Provide the (x, y) coordinate of the cell's center where the given text is located.  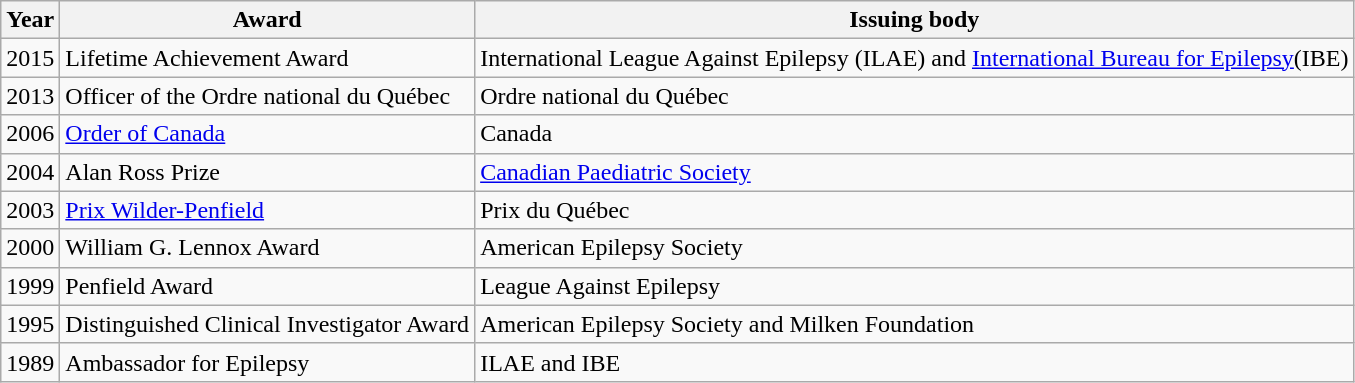
2013 (30, 96)
Ordre national du Québec (914, 96)
Award (268, 20)
2015 (30, 58)
Lifetime Achievement Award (268, 58)
Issuing body (914, 20)
1999 (30, 286)
1995 (30, 324)
William G. Lennox Award (268, 248)
2000 (30, 248)
American Epilepsy Society and Milken Foundation (914, 324)
American Epilepsy Society (914, 248)
1989 (30, 362)
Year (30, 20)
Canadian Paediatric Society (914, 172)
2004 (30, 172)
Ambassador for Epilepsy (268, 362)
ILAE and IBE (914, 362)
International League Against Epilepsy (ILAE) and International Bureau for Epilepsy(IBE) (914, 58)
Canada (914, 134)
League Against Epilepsy (914, 286)
Prix Wilder-Penfield (268, 210)
Prix du Québec (914, 210)
Penfield Award (268, 286)
Alan Ross Prize (268, 172)
2003 (30, 210)
Distinguished Clinical Investigator Award (268, 324)
Officer of the Ordre national du Québec (268, 96)
Order of Canada (268, 134)
2006 (30, 134)
